Pinpoint the cell where the given text exists, returning its [x, y] midpoint coordinate. 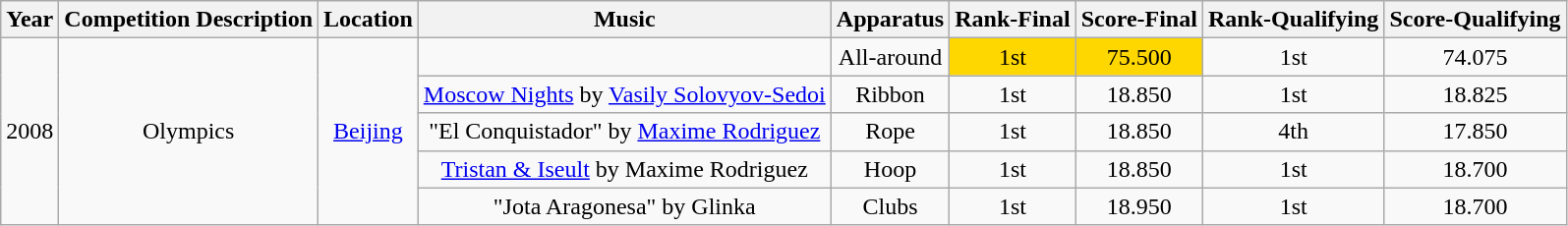
Rope [890, 132]
Olympics [189, 132]
18.825 [1475, 94]
Beijing [369, 132]
Score-Qualifying [1475, 20]
Clubs [890, 206]
Rank-Final [1013, 20]
4th [1293, 132]
Music [624, 20]
74.075 [1475, 57]
"Jota Aragonesa" by Glinka [624, 206]
2008 [29, 132]
75.500 [1138, 57]
Ribbon [890, 94]
Competition Description [189, 20]
Year [29, 20]
Location [369, 20]
Tristan & Iseult by Maxime Rodriguez [624, 169]
18.950 [1138, 206]
Score-Final [1138, 20]
17.850 [1475, 132]
Moscow Nights by Vasily Solovyov-Sedoi [624, 94]
All-around [890, 57]
Rank-Qualifying [1293, 20]
Apparatus [890, 20]
"El Conquistador" by Maxime Rodriguez [624, 132]
Hoop [890, 169]
